Find where the given text appears and provide that cell's center as [x, y] coordinate. 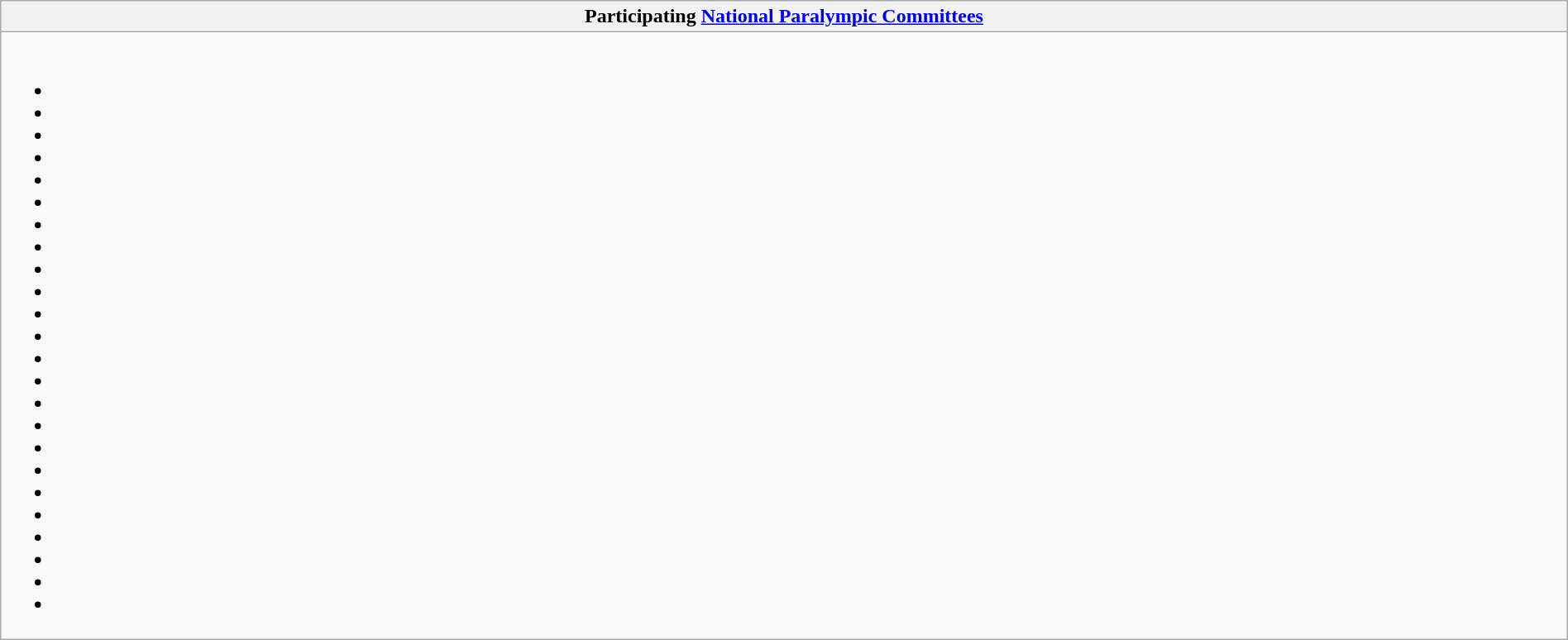
Participating National Paralympic Committees [784, 17]
